Scan for the cell matching the given text and deliver its [X, Y] coordinate at center. 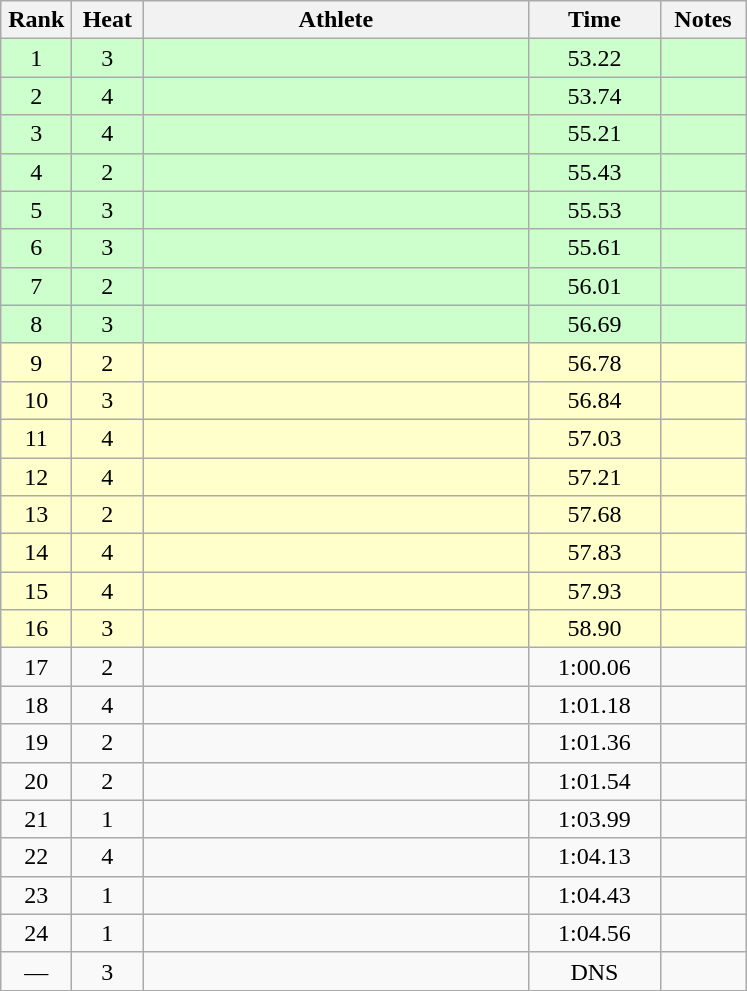
58.90 [594, 629]
55.21 [594, 134]
15 [36, 591]
13 [36, 515]
23 [36, 895]
55.61 [594, 248]
53.22 [594, 58]
57.21 [594, 477]
— [36, 971]
57.93 [594, 591]
7 [36, 286]
1:03.99 [594, 819]
55.53 [594, 210]
Rank [36, 20]
1:00.06 [594, 667]
56.84 [594, 400]
20 [36, 781]
1:01.54 [594, 781]
1:01.36 [594, 743]
17 [36, 667]
56.01 [594, 286]
Notes [703, 20]
57.83 [594, 553]
1:01.18 [594, 705]
10 [36, 400]
16 [36, 629]
14 [36, 553]
1:04.13 [594, 857]
56.78 [594, 362]
24 [36, 933]
56.69 [594, 324]
5 [36, 210]
8 [36, 324]
53.74 [594, 96]
12 [36, 477]
11 [36, 438]
57.03 [594, 438]
22 [36, 857]
19 [36, 743]
Heat [108, 20]
9 [36, 362]
6 [36, 248]
57.68 [594, 515]
DNS [594, 971]
18 [36, 705]
1:04.43 [594, 895]
Athlete [336, 20]
55.43 [594, 172]
1:04.56 [594, 933]
21 [36, 819]
Time [594, 20]
